Scan for the cell matching the given text and deliver its [x, y] coordinate at center. 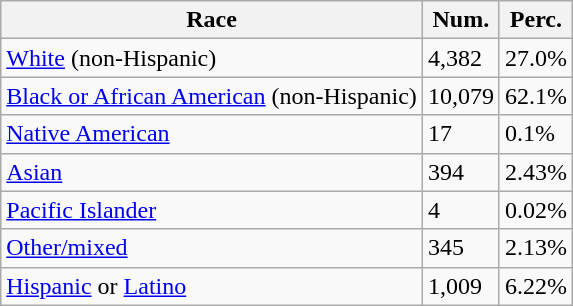
Num. [460, 20]
Asian [212, 172]
Black or African American (non-Hispanic) [212, 96]
Native American [212, 134]
27.0% [536, 58]
4,382 [460, 58]
17 [460, 134]
394 [460, 172]
2.13% [536, 248]
6.22% [536, 286]
1,009 [460, 286]
4 [460, 210]
0.1% [536, 134]
345 [460, 248]
10,079 [460, 96]
Other/mixed [212, 248]
0.02% [536, 210]
Perc. [536, 20]
Pacific Islander [212, 210]
62.1% [536, 96]
Race [212, 20]
2.43% [536, 172]
Hispanic or Latino [212, 286]
White (non-Hispanic) [212, 58]
